Locate the cell with the specified text and output its [x, y] center coordinate. 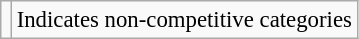
Indicates non-competitive categories [184, 20]
